Output the [x, y] coordinate of the center of the cell containing the given text.  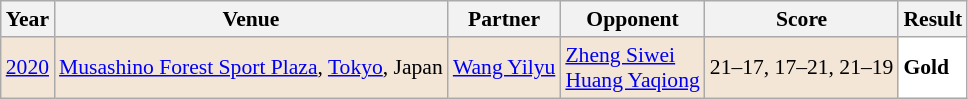
Score [802, 19]
Partner [504, 19]
Opponent [632, 19]
2020 [28, 68]
Musashino Forest Sport Plaza, Tokyo, Japan [251, 68]
Gold [932, 68]
Zheng Siwei Huang Yaqiong [632, 68]
Year [28, 19]
21–17, 17–21, 21–19 [802, 68]
Venue [251, 19]
Wang Yilyu [504, 68]
Result [932, 19]
